Provide the (X, Y) coordinate of the cell's center where the given text is located.  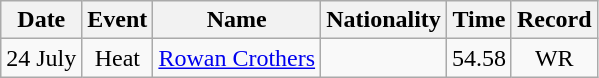
54.58 (478, 58)
Name (237, 20)
Heat (118, 58)
Time (478, 20)
Event (118, 20)
WR (554, 58)
Rowan Crothers (237, 58)
Date (42, 20)
24 July (42, 58)
Record (554, 20)
Nationality (384, 20)
